Capture the cell that displays the provided text and extract its (X, Y) central coordinate. 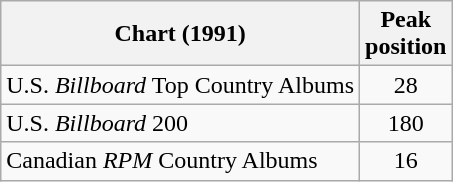
28 (406, 85)
Peakposition (406, 34)
Canadian RPM Country Albums (180, 161)
U.S. Billboard Top Country Albums (180, 85)
U.S. Billboard 200 (180, 123)
16 (406, 161)
180 (406, 123)
Chart (1991) (180, 34)
